Capture the cell that displays the provided text and extract its [x, y] central coordinate. 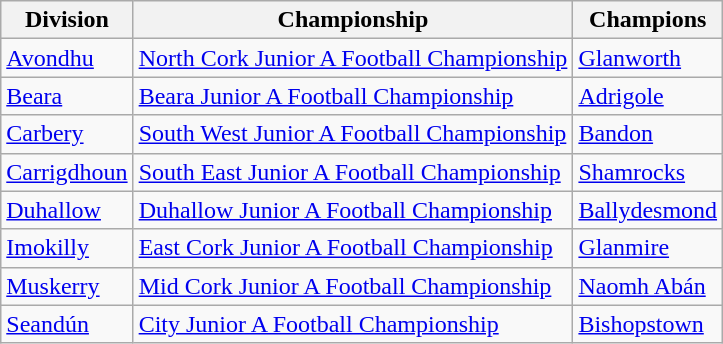
City Junior A Football Championship [353, 324]
Mid Cork Junior A Football Championship [353, 286]
North Cork Junior A Football Championship [353, 58]
South West Junior A Football Championship [353, 134]
Glanworth [648, 58]
Bandon [648, 134]
Naomh Abán [648, 286]
Division [67, 20]
Carrigdhoun [67, 172]
Carbery [67, 134]
South East Junior A Football Championship [353, 172]
Shamrocks [648, 172]
Championship [353, 20]
Muskerry [67, 286]
Duhallow Junior A Football Championship [353, 210]
Imokilly [67, 248]
Duhallow [67, 210]
Adrigole [648, 96]
Seandún [67, 324]
Beara Junior A Football Championship [353, 96]
East Cork Junior A Football Championship [353, 248]
Beara [67, 96]
Avondhu [67, 58]
Bishopstown [648, 324]
Ballydesmond [648, 210]
Glanmire [648, 248]
Champions [648, 20]
